Capture the cell that displays the provided text and extract its [X, Y] central coordinate. 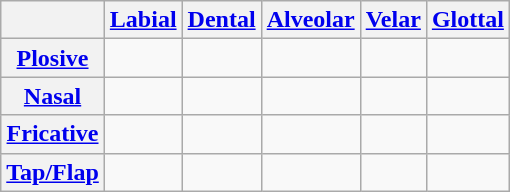
Dental [222, 20]
Plosive [53, 58]
Velar [393, 20]
Glottal [468, 20]
Labial [143, 20]
Fricative [53, 134]
Nasal [53, 96]
Alveolar [310, 20]
Tap/Flap [53, 172]
